Scan for the cell matching the given text and deliver its [x, y] coordinate at center. 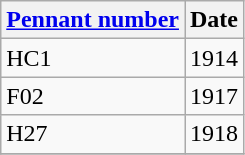
F02 [93, 96]
H27 [93, 134]
Pennant number [93, 20]
1914 [214, 58]
HC1 [93, 58]
Date [214, 20]
1917 [214, 96]
1918 [214, 134]
